Search for the cell housing the specified text and yield its [X, Y] center coordinate. 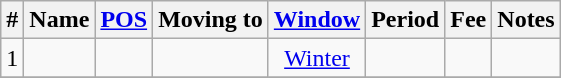
Winter [316, 58]
1 [12, 58]
Name [60, 20]
Notes [526, 20]
Fee [468, 20]
Period [406, 20]
Moving to [211, 20]
# [12, 20]
POS [124, 20]
Window [316, 20]
